Identify which cell holds the provided text, then report its [X, Y] central coordinate. 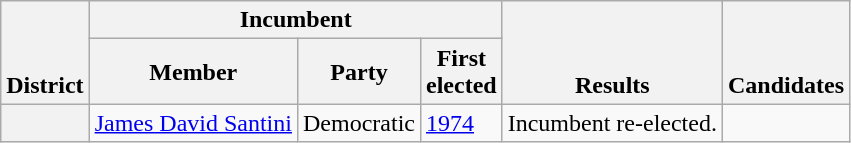
James David Santini [193, 123]
Member [193, 72]
Results [612, 52]
District [45, 52]
Democratic [358, 123]
Party [358, 72]
1974 [461, 123]
Incumbent re-elected. [612, 123]
Firstelected [461, 72]
Incumbent [296, 20]
Candidates [786, 52]
